Capture the cell that displays the provided text and extract its (X, Y) central coordinate. 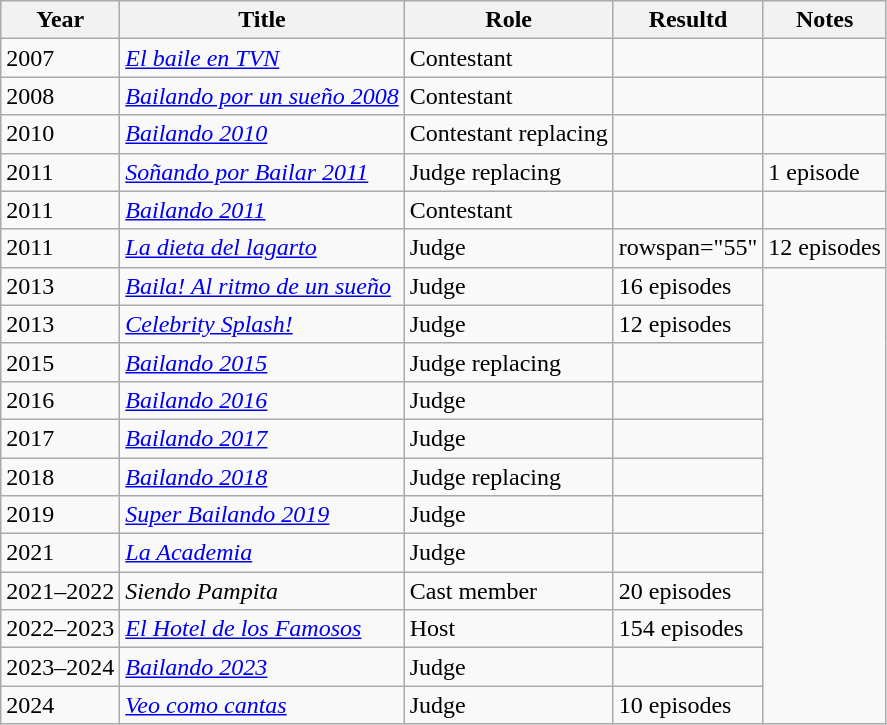
La dieta del lagarto (262, 248)
Title (262, 20)
2008 (60, 96)
2023–2024 (60, 667)
2007 (60, 58)
2010 (60, 134)
Baila! Al ritmo de un sueño (262, 286)
Super Bailando 2019 (262, 515)
Host (508, 629)
Bailando 2015 (262, 362)
Soñando por Bailar 2011 (262, 172)
2017 (60, 438)
1 episode (825, 172)
El baile en TVN (262, 58)
Bailando por un sueño 2008 (262, 96)
Cast member (508, 591)
Bailando 2016 (262, 400)
2018 (60, 477)
2021 (60, 553)
Bailando 2018 (262, 477)
20 episodes (688, 591)
Siendo Pampita (262, 591)
2019 (60, 515)
Notes (825, 20)
10 episodes (688, 705)
Bailando 2023 (262, 667)
2024 (60, 705)
Bailando 2017 (262, 438)
Celebrity Splash! (262, 324)
La Academia (262, 553)
2016 (60, 400)
2021–2022 (60, 591)
Bailando 2010 (262, 134)
Resultd (688, 20)
154 episodes (688, 629)
2015 (60, 362)
2022–2023 (60, 629)
rowspan="55" (688, 248)
Contestant replacing (508, 134)
Veo como cantas (262, 705)
16 episodes (688, 286)
El Hotel de los Famosos (262, 629)
Role (508, 20)
Year (60, 20)
Bailando 2011 (262, 210)
